Determine the [X, Y] coordinate at the center of the cell enclosing the given text.  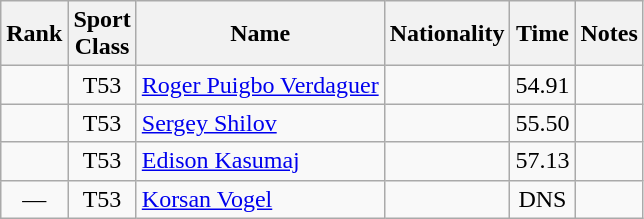
Name [260, 34]
Edison Kasumaj [260, 161]
SportClass [102, 34]
55.50 [542, 123]
Notes [609, 34]
Nationality [447, 34]
Rank [34, 34]
— [34, 199]
Roger Puigbo Verdaguer [260, 85]
Sergey Shilov [260, 123]
DNS [542, 199]
Korsan Vogel [260, 199]
54.91 [542, 85]
Time [542, 34]
57.13 [542, 161]
